Output the [X, Y] coordinate of the center of the cell containing the given text.  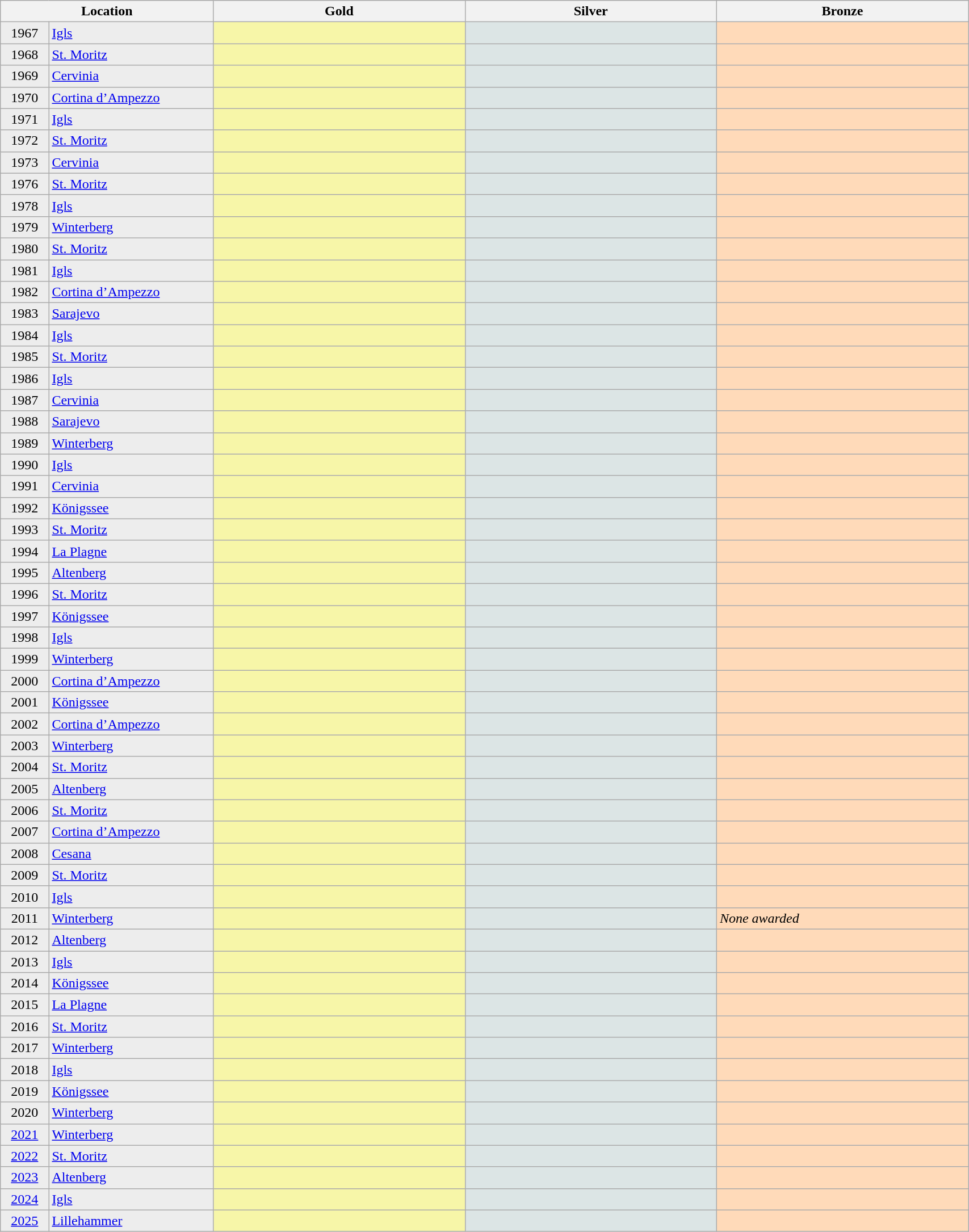
2018 [25, 1070]
1970 [25, 98]
1997 [25, 616]
Cesana [131, 853]
2009 [25, 875]
2007 [25, 832]
Lillehammer [131, 1221]
1998 [25, 638]
2004 [25, 767]
2005 [25, 789]
1991 [25, 486]
Gold [339, 11]
2019 [25, 1091]
2001 [25, 703]
2020 [25, 1113]
1982 [25, 292]
2006 [25, 810]
1989 [25, 443]
1969 [25, 76]
1985 [25, 357]
1993 [25, 529]
2014 [25, 983]
1987 [25, 400]
2016 [25, 1027]
1973 [25, 162]
1990 [25, 465]
2008 [25, 853]
1992 [25, 508]
2011 [25, 918]
2000 [25, 681]
1979 [25, 227]
1995 [25, 573]
2023 [25, 1178]
2013 [25, 962]
1980 [25, 249]
1976 [25, 184]
1996 [25, 594]
2021 [25, 1134]
2012 [25, 940]
2015 [25, 1005]
1983 [25, 314]
2017 [25, 1048]
1984 [25, 335]
1988 [25, 422]
Location [107, 11]
2024 [25, 1199]
2022 [25, 1156]
1971 [25, 119]
1968 [25, 54]
1967 [25, 33]
2025 [25, 1221]
1999 [25, 659]
2003 [25, 746]
1981 [25, 271]
1972 [25, 141]
1978 [25, 205]
2010 [25, 897]
2002 [25, 724]
1994 [25, 551]
Bronze [842, 11]
None awarded [842, 918]
Silver [590, 11]
1986 [25, 379]
